Return [x, y] of the center of cell containing provided text 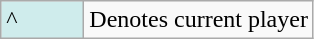
Denotes current player [199, 20]
^ [42, 20]
